For the text-containing cell, return its midpoint in (x, y) coordinate format. 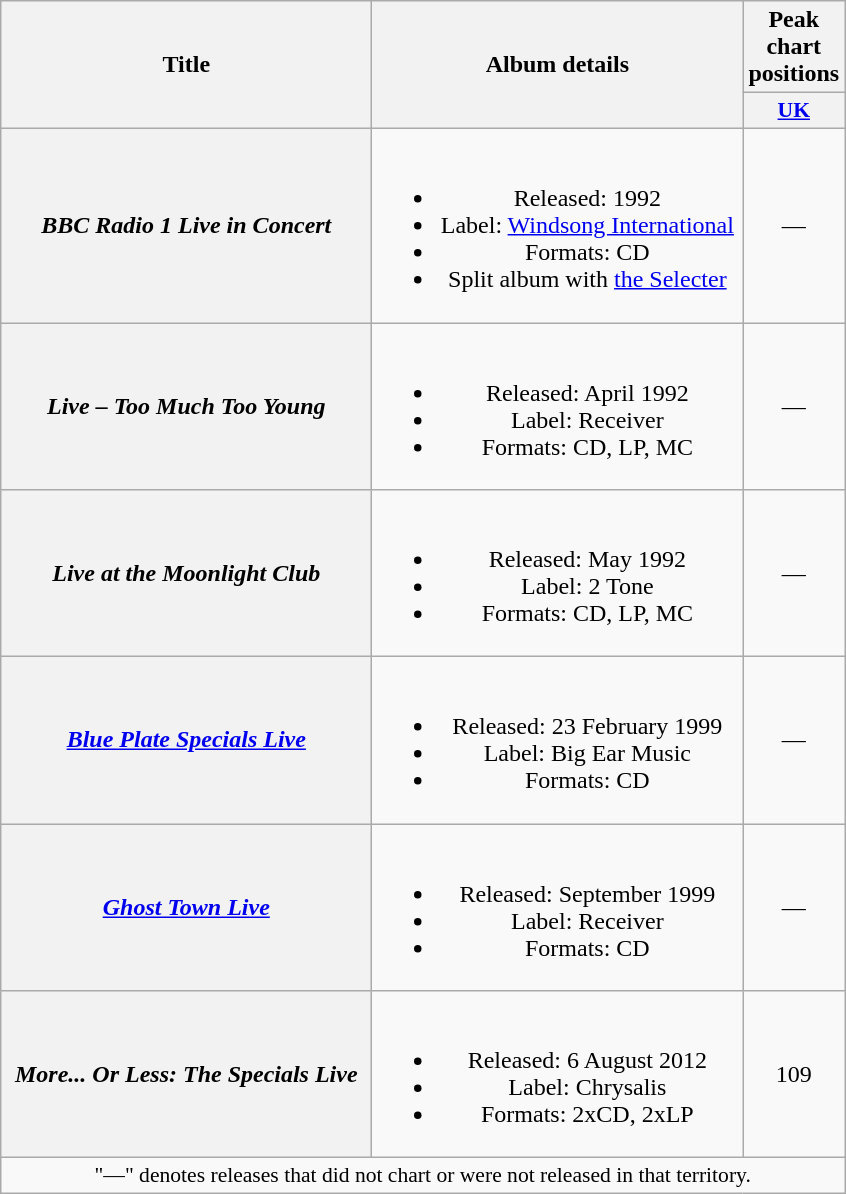
UK (794, 111)
More... Or Less: The Specials Live (186, 1074)
"—" denotes releases that did not chart or were not released in that territory. (423, 1176)
Released: 6 August 2012Label: ChrysalisFormats: 2xCD, 2xLP (558, 1074)
Blue Plate Specials Live (186, 740)
Ghost Town Live (186, 908)
Live at the Moonlight Club (186, 574)
Released: September 1999Label: ReceiverFormats: CD (558, 908)
BBC Radio 1 Live in Concert (186, 225)
Title (186, 65)
Live – Too Much Too Young (186, 406)
Album details (558, 65)
Released: May 1992Label: 2 ToneFormats: CD, LP, MC (558, 574)
109 (794, 1074)
Released: April 1992Label: ReceiverFormats: CD, LP, MC (558, 406)
Peak chart positions (794, 47)
Released: 23 February 1999Label: Big Ear MusicFormats: CD (558, 740)
Released: 1992Label: Windsong InternationalFormats: CDSplit album with the Selecter (558, 225)
